Determine the [x, y] coordinate at the center of the cell enclosing the given text.  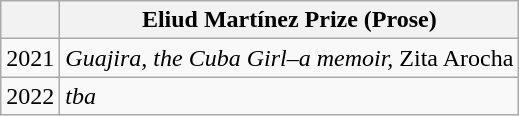
2021 [30, 58]
Eliud Martínez Prize (Prose) [290, 20]
2022 [30, 96]
Guajira, the Cuba Girl–a memoir, Zita Arocha [290, 58]
tba [290, 96]
